Return the [X, Y] coordinate for the center point of the cell that contains the specified text.  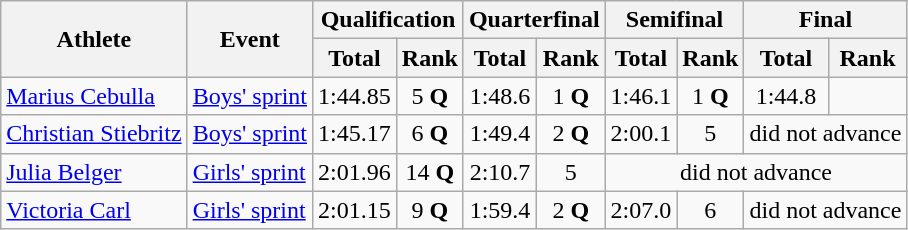
Qualification [388, 20]
1:59.4 [500, 210]
2:00.1 [641, 134]
Julia Belger [94, 172]
1:44.8 [786, 96]
1:44.85 [355, 96]
1:45.17 [355, 134]
2:07.0 [641, 210]
6 Q [430, 134]
5 Q [430, 96]
6 [710, 210]
1:46.1 [641, 96]
Semifinal [674, 20]
2:01.96 [355, 172]
1:49.4 [500, 134]
Final [826, 20]
14 Q [430, 172]
Christian Stiebritz [94, 134]
Quarterfinal [534, 20]
2:01.15 [355, 210]
Athlete [94, 39]
Victoria Carl [94, 210]
2:10.7 [500, 172]
Event [250, 39]
1:48.6 [500, 96]
9 Q [430, 210]
Marius Cebulla [94, 96]
